Extract the [X, Y] coordinate from the center of the cell holding the provided text.  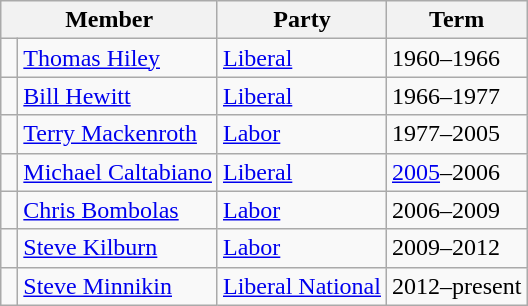
2005–2006 [456, 172]
2012–present [456, 286]
2009–2012 [456, 248]
Michael Caltabiano [118, 172]
1977–2005 [456, 134]
2006–2009 [456, 210]
1966–1977 [456, 96]
Party [302, 20]
Chris Bombolas [118, 210]
Thomas Hiley [118, 58]
Terry Mackenroth [118, 134]
Steve Minnikin [118, 286]
Steve Kilburn [118, 248]
Member [110, 20]
Term [456, 20]
1960–1966 [456, 58]
Liberal National [302, 286]
Bill Hewitt [118, 96]
